Extract the [X, Y] coordinate from the center of the cell holding the provided text.  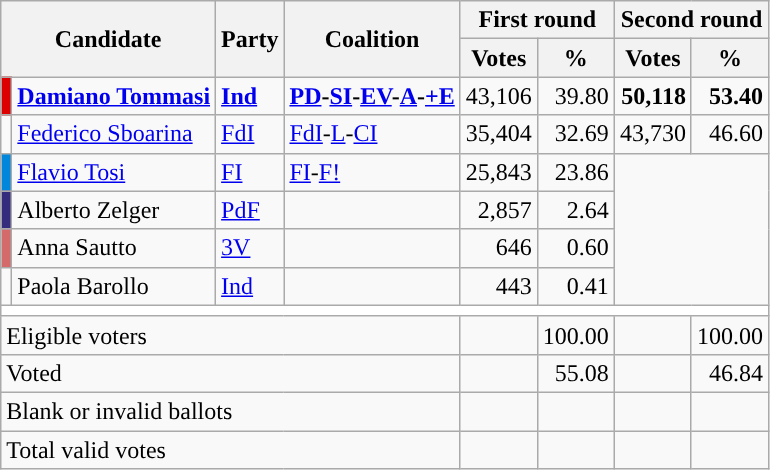
443 [498, 286]
0.60 [576, 248]
Voted [231, 373]
FdI [250, 134]
First round [537, 20]
55.08 [576, 373]
Anna Sautto [114, 248]
Candidate [108, 39]
3V [250, 248]
FI-F! [372, 172]
39.80 [576, 96]
0.41 [576, 286]
25,843 [498, 172]
53.40 [730, 96]
Paola Barollo [114, 286]
FI [250, 172]
FdI-L-CI [372, 134]
PD-SI-EV-A-+E [372, 96]
Damiano Tommasi [114, 96]
35,404 [498, 134]
43,106 [498, 96]
Second round [691, 20]
Party [250, 39]
PdF [250, 210]
46.84 [730, 373]
32.69 [576, 134]
Coalition [372, 39]
Total valid votes [231, 449]
Alberto Zelger [114, 210]
Federico Sboarina [114, 134]
43,730 [652, 134]
23.86 [576, 172]
2,857 [498, 210]
46.60 [730, 134]
Blank or invalid ballots [231, 411]
50,118 [652, 96]
Eligible voters [231, 335]
2.64 [576, 210]
646 [498, 248]
Flavio Tosi [114, 172]
